Return the [X, Y] coordinate for the center point of the cell that contains the specified text.  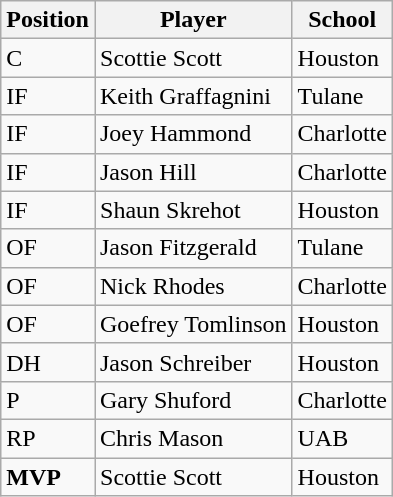
UAB [342, 438]
Nick Rhodes [193, 286]
MVP [48, 477]
Jason Fitzgerald [193, 248]
Gary Shuford [193, 400]
P [48, 400]
Jason Schreiber [193, 362]
Joey Hammond [193, 134]
Keith Graffagnini [193, 96]
Goefrey Tomlinson [193, 324]
C [48, 58]
School [342, 20]
RP [48, 438]
Player [193, 20]
Shaun Skrehot [193, 210]
Position [48, 20]
Chris Mason [193, 438]
DH [48, 362]
Jason Hill [193, 172]
